Identify which cell holds the provided text, then report its [X, Y] central coordinate. 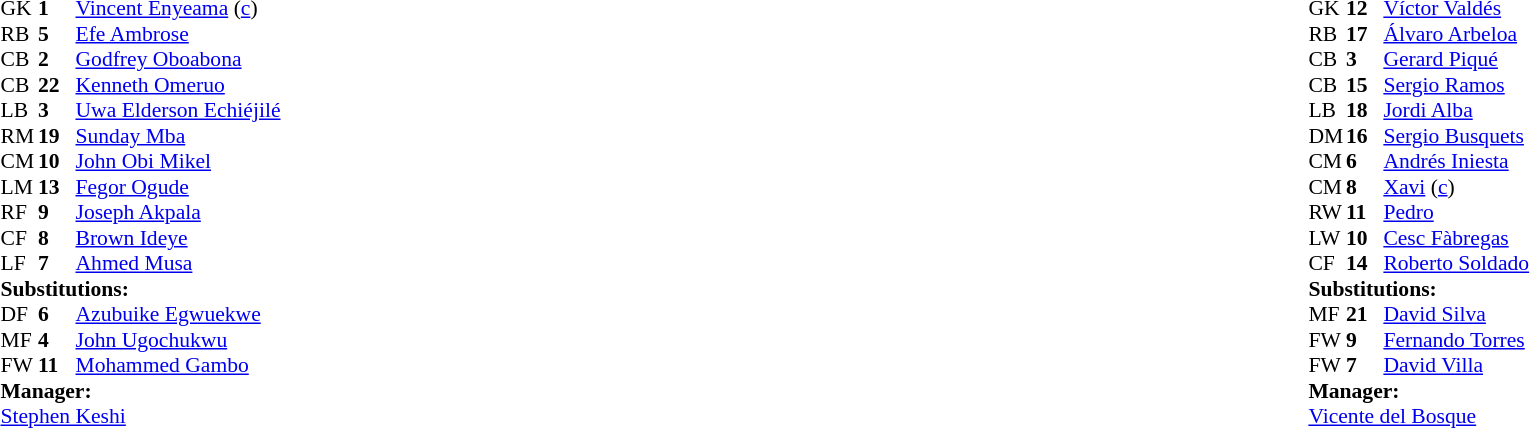
18 [1365, 111]
Álvaro Arbeloa [1456, 34]
RM [19, 136]
22 [57, 85]
John Ugochukwu [178, 340]
Sergio Ramos [1456, 85]
19 [57, 136]
Joseph Akpala [178, 213]
Ahmed Musa [178, 263]
Efe Ambrose [178, 34]
David Silva [1456, 315]
LF [19, 263]
RF [19, 213]
Brown Ideye [178, 238]
4 [57, 340]
Jordi Alba [1456, 111]
5 [57, 34]
17 [1365, 34]
15 [1365, 85]
LW [1327, 238]
Mohammed Gambo [178, 365]
16 [1365, 136]
Gerard Piqué [1456, 59]
Uwa Elderson Echiéjilé [178, 111]
LM [19, 187]
Azubuike Egwuekwe [178, 315]
DM [1327, 136]
DF [19, 315]
Godfrey Oboabona [178, 59]
14 [1365, 263]
Pedro [1456, 213]
21 [1365, 315]
Sergio Busquets [1456, 136]
2 [57, 59]
Roberto Soldado [1456, 263]
RW [1327, 213]
Sunday Mba [178, 136]
Xavi (c) [1456, 187]
Cesc Fàbregas [1456, 238]
John Obi Mikel [178, 161]
13 [57, 187]
Kenneth Omeruo [178, 85]
Andrés Iniesta [1456, 161]
David Villa [1456, 365]
Fernando Torres [1456, 340]
Fegor Ogude [178, 187]
